Determine the (x, y) coordinate at the center of the cell enclosing the given text.  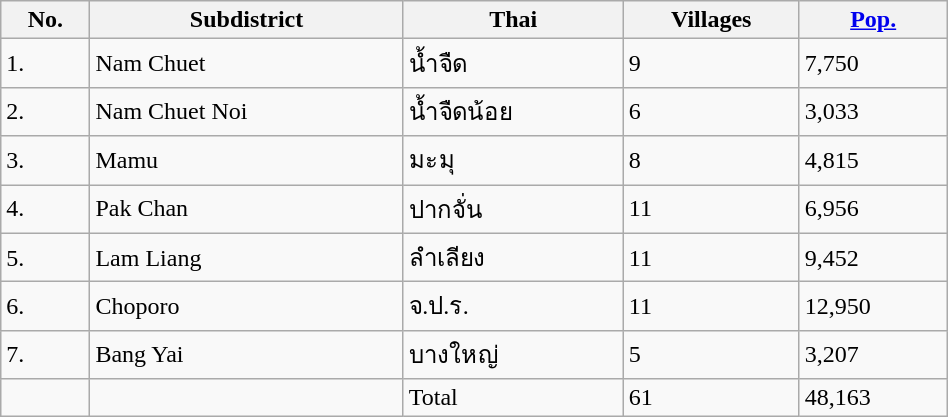
8 (711, 160)
Villages (711, 20)
Thai (513, 20)
7,750 (873, 64)
1. (46, 64)
Mamu (246, 160)
น้ำจืดน้อย (513, 112)
3. (46, 160)
6,956 (873, 208)
48,163 (873, 398)
Subdistrict (246, 20)
9,452 (873, 258)
Choporo (246, 306)
7. (46, 354)
5 (711, 354)
ลำเลียง (513, 258)
Total (513, 398)
4. (46, 208)
61 (711, 398)
5. (46, 258)
No. (46, 20)
Lam Liang (246, 258)
6. (46, 306)
Bang Yai (246, 354)
2. (46, 112)
3,033 (873, 112)
Pop. (873, 20)
บางใหญ่ (513, 354)
Nam Chuet Noi (246, 112)
Nam Chuet (246, 64)
จ.ป.ร. (513, 306)
9 (711, 64)
มะมุ (513, 160)
3,207 (873, 354)
Pak Chan (246, 208)
12,950 (873, 306)
6 (711, 112)
ปากจั่น (513, 208)
น้ำจืด (513, 64)
4,815 (873, 160)
